Return [x, y] of the center of cell containing provided text 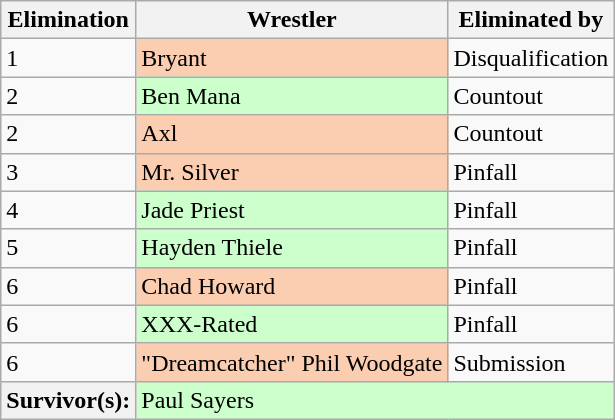
Disqualification [531, 58]
Survivor(s): [68, 400]
Mr. Silver [292, 172]
5 [68, 248]
3 [68, 172]
Ben Mana [292, 96]
Jade Priest [292, 210]
Chad Howard [292, 286]
Elimination [68, 20]
Hayden Thiele [292, 248]
Submission [531, 362]
Wrestler [292, 20]
"Dreamcatcher" Phil Woodgate [292, 362]
1 [68, 58]
XXX-Rated [292, 324]
Bryant [292, 58]
Axl [292, 134]
Eliminated by [531, 20]
Paul Sayers [375, 400]
4 [68, 210]
